Find where the given text appears and provide that cell's center as [x, y] coordinate. 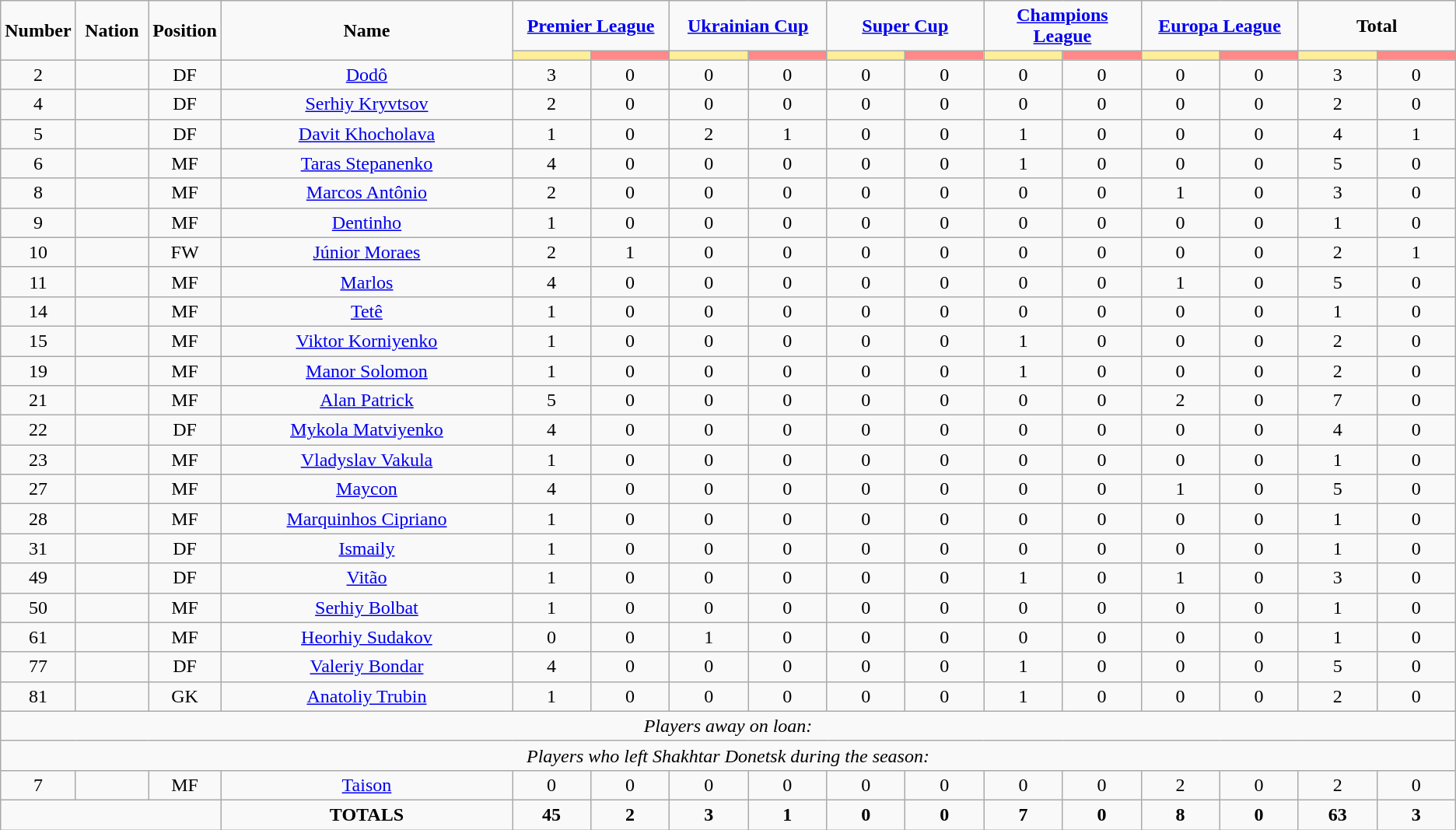
22 [38, 430]
Taison [366, 785]
Serhiy Bolbat [366, 608]
Ismaily [366, 548]
27 [38, 489]
Dodô [366, 75]
6 [38, 163]
Serhiy Kryvtsov [366, 104]
Marcos Antônio [366, 193]
9 [38, 222]
50 [38, 608]
15 [38, 341]
Ukrainian Cup [748, 26]
Super Cup [905, 26]
77 [38, 667]
45 [551, 814]
Vladyslav Vakula [366, 460]
GK [185, 696]
28 [38, 519]
Marquinhos Cipriano [366, 519]
Total [1377, 26]
Anatoliy Trubin [366, 696]
Davit Khocholava [366, 134]
Heorhiy Sudakov [366, 637]
Europa League [1220, 26]
81 [38, 696]
11 [38, 282]
FW [185, 252]
49 [38, 578]
Players away on loan: [728, 726]
Nation [112, 30]
Champions League [1062, 26]
Marlos [366, 282]
Name [366, 30]
Premier League [590, 26]
Manor Solomon [366, 371]
Number [38, 30]
Alan Patrick [366, 401]
14 [38, 311]
Tetê [366, 311]
10 [38, 252]
63 [1338, 814]
19 [38, 371]
Dentinho [366, 222]
61 [38, 637]
23 [38, 460]
Valeriy Bondar [366, 667]
Viktor Korniyenko [366, 341]
Taras Stepanenko [366, 163]
21 [38, 401]
TOTALS [366, 814]
Position [185, 30]
Mykola Matviyenko [366, 430]
Maycon [366, 489]
Players who left Shakhtar Donetsk during the season: [728, 755]
31 [38, 548]
Júnior Moraes [366, 252]
Vitão [366, 578]
